Provide the [x, y] coordinate of the cell's center where the given text is located.  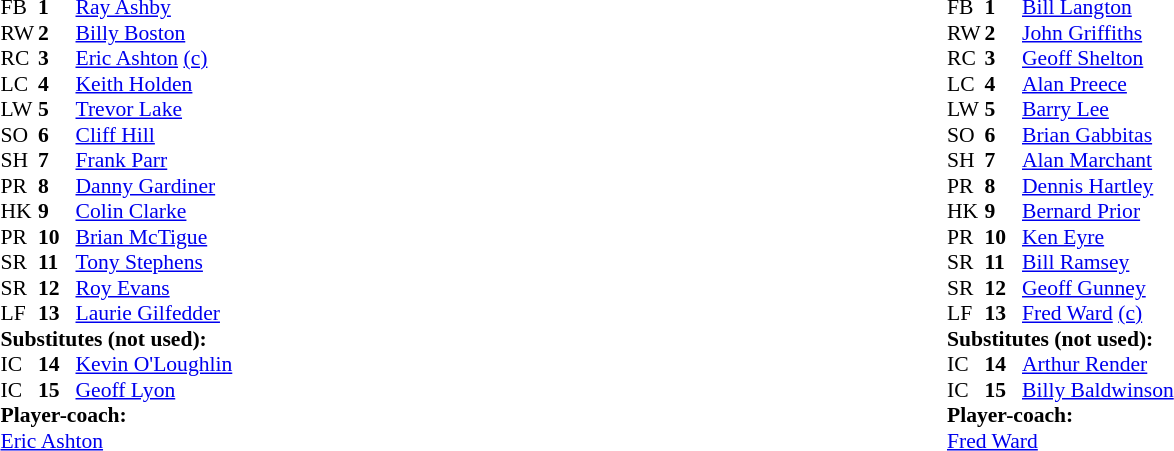
Trevor Lake [154, 109]
Roy Evans [154, 288]
Dennis Hartley [1098, 186]
Barry Lee [1098, 109]
Eric Ashton (c) [154, 59]
Geoff Gunney [1098, 288]
Keith Holden [154, 84]
Fred Ward (c) [1098, 313]
Danny Gardiner [154, 186]
Brian McTigue [154, 237]
Bill Ramsey [1098, 263]
Arthur Render [1098, 365]
Laurie Gilfedder [154, 313]
Geoff Lyon [154, 390]
Kevin O'Loughlin [154, 365]
Ken Eyre [1098, 237]
Colin Clarke [154, 211]
Cliff Hill [154, 135]
Frank Parr [154, 161]
Billy Boston [154, 33]
Geoff Shelton [1098, 59]
Alan Preece [1098, 84]
John Griffiths [1098, 33]
Billy Baldwinson [1098, 390]
Bernard Prior [1098, 211]
Brian Gabbitas [1098, 135]
Tony Stephens [154, 263]
Alan Marchant [1098, 161]
